Scan for the cell matching the given text and deliver its [X, Y] coordinate at center. 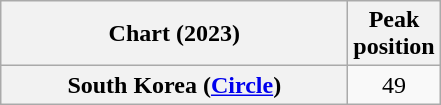
South Korea (Circle) [174, 85]
49 [394, 85]
Peakposition [394, 34]
Chart (2023) [174, 34]
